Output the [x, y] coordinate of the center of the cell containing the given text.  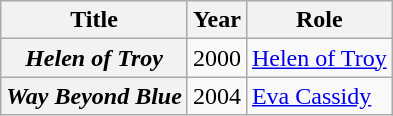
Year [216, 20]
Role [319, 20]
Title [94, 20]
Way Beyond Blue [94, 96]
2004 [216, 96]
Eva Cassidy [319, 96]
2000 [216, 58]
